Determine the (x, y) coordinate at the center of the cell enclosing the given text.  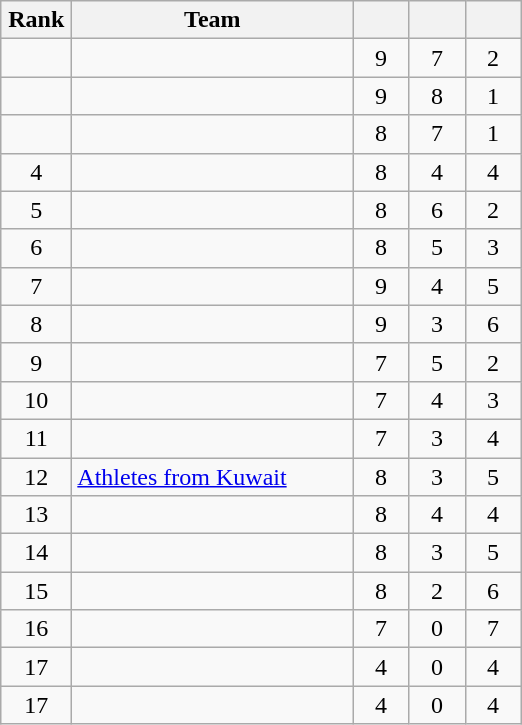
14 (36, 553)
12 (36, 477)
15 (36, 591)
Athletes from Kuwait (212, 477)
Rank (36, 20)
10 (36, 400)
11 (36, 438)
13 (36, 515)
16 (36, 629)
Team (212, 20)
